Return (X, Y) of the center of cell containing provided text 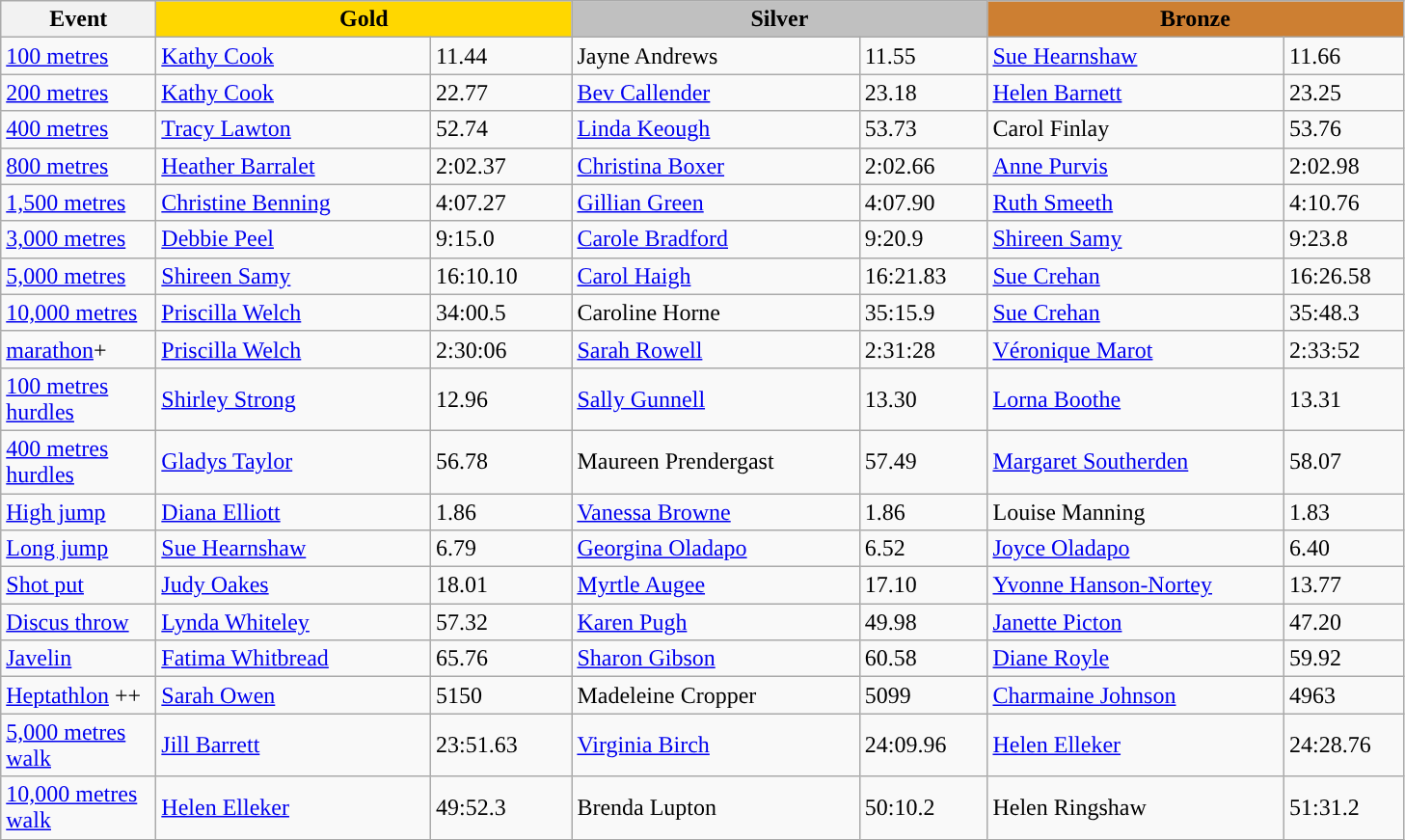
Carol Haigh (716, 276)
6.52 (924, 549)
51:31.2 (1344, 808)
Linda Keough (716, 129)
Long jump (79, 549)
Maureen Prendergast (716, 461)
Janette Picton (1136, 622)
Virginia Birch (716, 745)
Sarah Owen (293, 695)
Diane Royle (1136, 659)
34:00.5 (501, 312)
2:02.66 (924, 166)
58.07 (1344, 461)
50:10.2 (924, 808)
Caroline Horne (716, 312)
10,000 metres walk (79, 808)
Lorna Boothe (1136, 399)
16:21.83 (924, 276)
marathon+ (79, 349)
Yvonne Hanson-Nortey (1136, 585)
Véronique Marot (1136, 349)
11.66 (1344, 56)
Brenda Lupton (716, 808)
Event (79, 19)
24:09.96 (924, 745)
Georgina Oladapo (716, 549)
Vanessa Browne (716, 512)
3,000 metres (79, 239)
4:07.27 (501, 203)
Fatima Whitbread (293, 659)
57.32 (501, 622)
Carol Finlay (1136, 129)
Carole Bradford (716, 239)
13.77 (1344, 585)
65.76 (501, 659)
800 metres (79, 166)
Jayne Andrews (716, 56)
Gold (365, 19)
9:15.0 (501, 239)
2:33:52 (1344, 349)
53.73 (924, 129)
4963 (1344, 695)
35:15.9 (924, 312)
9:20.9 (924, 239)
49.98 (924, 622)
200 metres (79, 93)
Diana Elliott (293, 512)
56.78 (501, 461)
Karen Pugh (716, 622)
Gladys Taylor (293, 461)
Tracy Lawton (293, 129)
Charmaine Johnson (1136, 695)
53.76 (1344, 129)
60.58 (924, 659)
5150 (501, 695)
16:10.10 (501, 276)
1.83 (1344, 512)
100 metres hurdles (79, 399)
Ruth Smeeth (1136, 203)
Louise Manning (1136, 512)
13.30 (924, 399)
1,500 metres (79, 203)
Silver (779, 19)
400 metres (79, 129)
57.49 (924, 461)
11.55 (924, 56)
18.01 (501, 585)
59.92 (1344, 659)
Christine Benning (293, 203)
Helen Barnett (1136, 93)
9:23.8 (1344, 239)
52.74 (501, 129)
Gillian Green (716, 203)
5,000 metres (79, 276)
Debbie Peel (293, 239)
2:02.98 (1344, 166)
4:07.90 (924, 203)
23.18 (924, 93)
Heather Barralet (293, 166)
Sally Gunnell (716, 399)
6.79 (501, 549)
47.20 (1344, 622)
Anne Purvis (1136, 166)
Lynda Whiteley (293, 622)
5,000 metres walk (79, 745)
2:30:06 (501, 349)
23:51.63 (501, 745)
13.31 (1344, 399)
Heptathlon ++ (79, 695)
11.44 (501, 56)
2:02.37 (501, 166)
12.96 (501, 399)
Javelin (79, 659)
Helen Ringshaw (1136, 808)
Sarah Rowell (716, 349)
17.10 (924, 585)
4:10.76 (1344, 203)
Sharon Gibson (716, 659)
Margaret Southerden (1136, 461)
Shot put (79, 585)
Bev Callender (716, 93)
35:48.3 (1344, 312)
16:26.58 (1344, 276)
Bronze (1196, 19)
Myrtle Augee (716, 585)
6.40 (1344, 549)
5099 (924, 695)
Joyce Oladapo (1136, 549)
Christina Boxer (716, 166)
Jill Barrett (293, 745)
High jump (79, 512)
Madeleine Cropper (716, 695)
23.25 (1344, 93)
10,000 metres (79, 312)
400 metres hurdles (79, 461)
Shirley Strong (293, 399)
Judy Oakes (293, 585)
Discus throw (79, 622)
22.77 (501, 93)
2:31:28 (924, 349)
100 metres (79, 56)
49:52.3 (501, 808)
24:28.76 (1344, 745)
